Search for the cell housing the specified text and yield its [x, y] center coordinate. 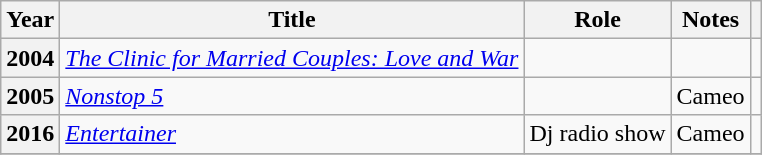
Dj radio show [598, 134]
2004 [30, 58]
Year [30, 20]
2005 [30, 96]
The Clinic for Married Couples: Love and War [292, 58]
Nonstop 5 [292, 96]
Notes [710, 20]
Role [598, 20]
2016 [30, 134]
Entertainer [292, 134]
Title [292, 20]
